Extract the [X, Y] coordinate from the center of the cell holding the provided text.  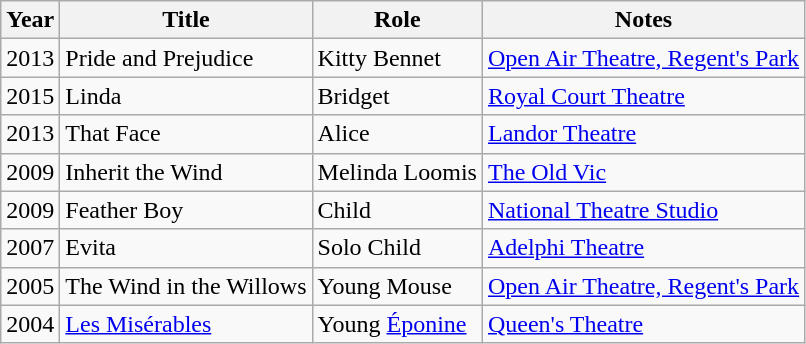
Child [397, 210]
Alice [397, 134]
The Wind in the Willows [186, 286]
Kitty Bennet [397, 58]
Queen's Theatre [643, 324]
Evita [186, 248]
Feather Boy [186, 210]
Solo Child [397, 248]
Les Misérables [186, 324]
Pride and Prejudice [186, 58]
Year [30, 20]
Young Mouse [397, 286]
Bridget [397, 96]
Royal Court Theatre [643, 96]
Melinda Loomis [397, 172]
That Face [186, 134]
Young Éponine [397, 324]
National Theatre Studio [643, 210]
Role [397, 20]
Adelphi Theatre [643, 248]
The Old Vic [643, 172]
2007 [30, 248]
Title [186, 20]
2015 [30, 96]
Inherit the Wind [186, 172]
Landor Theatre [643, 134]
Notes [643, 20]
Linda [186, 96]
2004 [30, 324]
2005 [30, 286]
